Locate the cell with the specified text and output its (x, y) center coordinate. 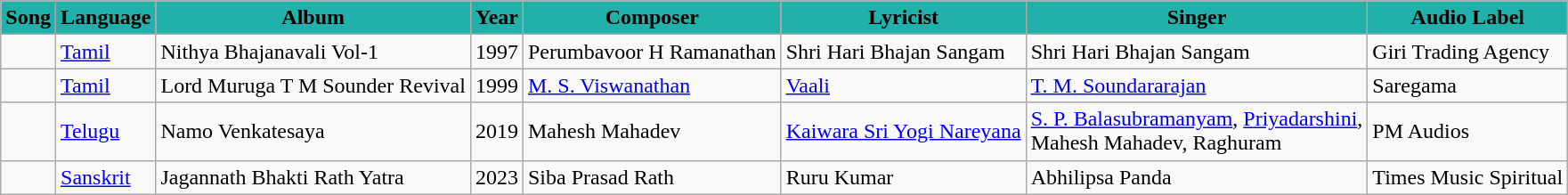
Language (106, 18)
PM Audios (1467, 132)
M. S. Viswanathan (652, 85)
Album (313, 18)
Audio Label (1467, 18)
Saregama (1467, 85)
1997 (497, 52)
Ruru Kumar (903, 177)
Song (28, 18)
Lord Muruga T M Sounder Revival (313, 85)
Jagannath Bhakti Rath Yatra (313, 177)
Telugu (106, 132)
T. M. Soundararajan (1197, 85)
Kaiwara Sri Yogi Nareyana (903, 132)
S. P. Balasubramanyam, Priyadarshini,Mahesh Mahadev, Raghuram (1197, 132)
1999 (497, 85)
Lyricist (903, 18)
Vaali (903, 85)
2023 (497, 177)
Sanskrit (106, 177)
Singer (1197, 18)
Composer (652, 18)
Abhilipsa Panda (1197, 177)
Giri Trading Agency (1467, 52)
Namo Venkatesaya (313, 132)
Siba Prasad Rath (652, 177)
Year (497, 18)
Mahesh Mahadev (652, 132)
Times Music Spiritual (1467, 177)
Nithya Bhajanavali Vol-1 (313, 52)
Perumbavoor H Ramanathan (652, 52)
2019 (497, 132)
